Identify which cell holds the provided text, then report its [X, Y] central coordinate. 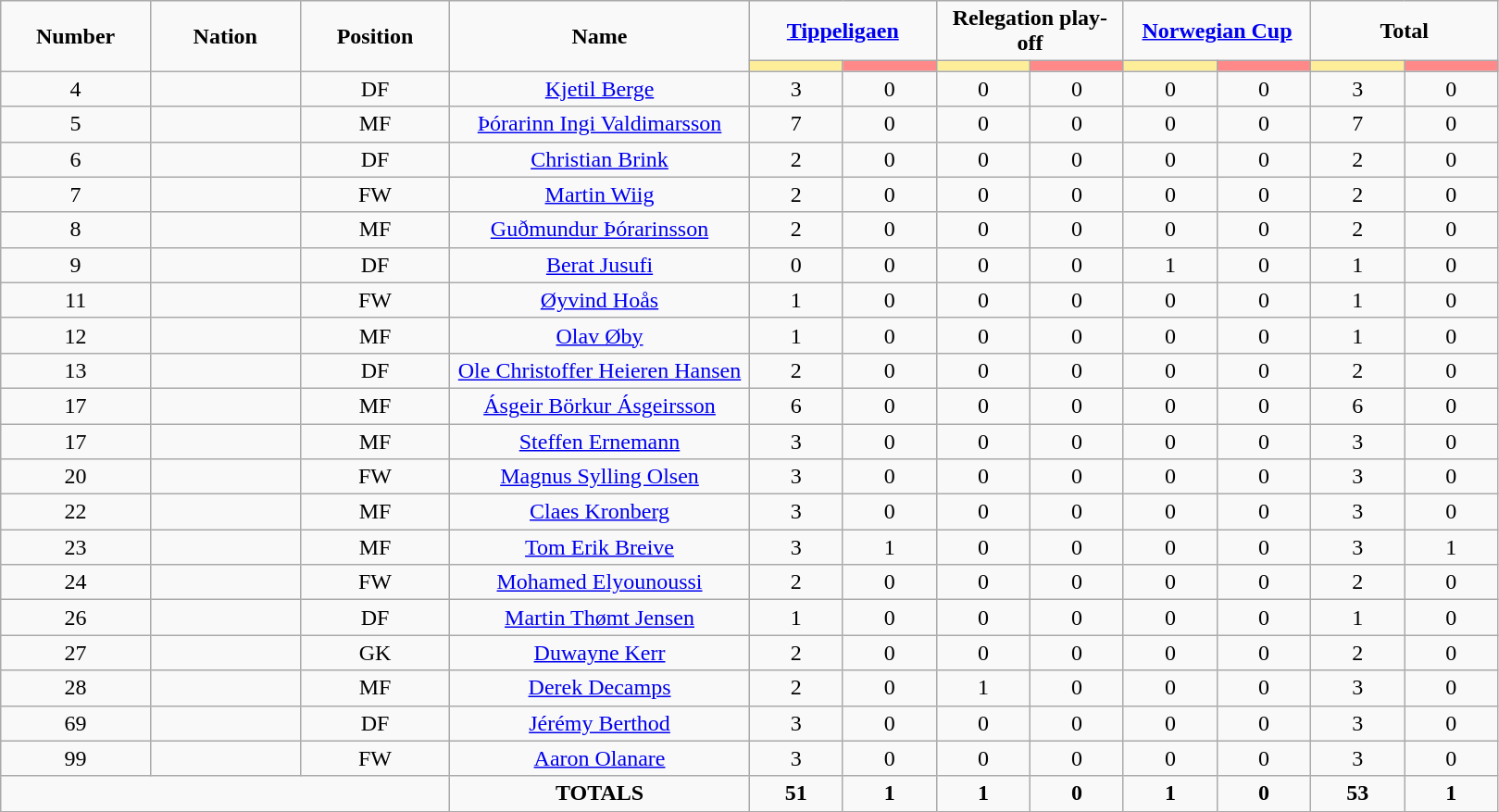
8 [76, 230]
Kjetil Berge [600, 89]
Guðmundur Þórarinsson [600, 230]
28 [76, 688]
Christian Brink [600, 159]
Øyvind Hoås [600, 300]
TOTALS [600, 793]
Duwayne Kerr [600, 653]
Claes Kronberg [600, 512]
24 [76, 582]
Relegation play-off [1030, 31]
9 [76, 265]
Ole Christoffer Heieren Hansen [600, 370]
Steffen Ernemann [600, 442]
13 [76, 370]
27 [76, 653]
Nation [225, 36]
Berat Jusufi [600, 265]
Jérémy Berthod [600, 723]
51 [796, 793]
Olav Øby [600, 335]
Þórarinn Ingi Valdimarsson [600, 124]
99 [76, 758]
Mohamed Elyounoussi [600, 582]
69 [76, 723]
53 [1357, 793]
Magnus Sylling Olsen [600, 477]
Martin Thømt Jensen [600, 618]
11 [76, 300]
Number [76, 36]
Position [375, 36]
4 [76, 89]
26 [76, 618]
Aaron Olanare [600, 758]
Derek Decamps [600, 688]
Total [1405, 31]
12 [76, 335]
22 [76, 512]
Ásgeir Börkur Ásgeirsson [600, 406]
23 [76, 547]
Norwegian Cup [1217, 31]
Tom Erik Breive [600, 547]
GK [375, 653]
20 [76, 477]
Martin Wiig [600, 194]
5 [76, 124]
Tippeligaen [843, 31]
Name [600, 36]
